Capture the cell that displays the provided text and extract its (x, y) central coordinate. 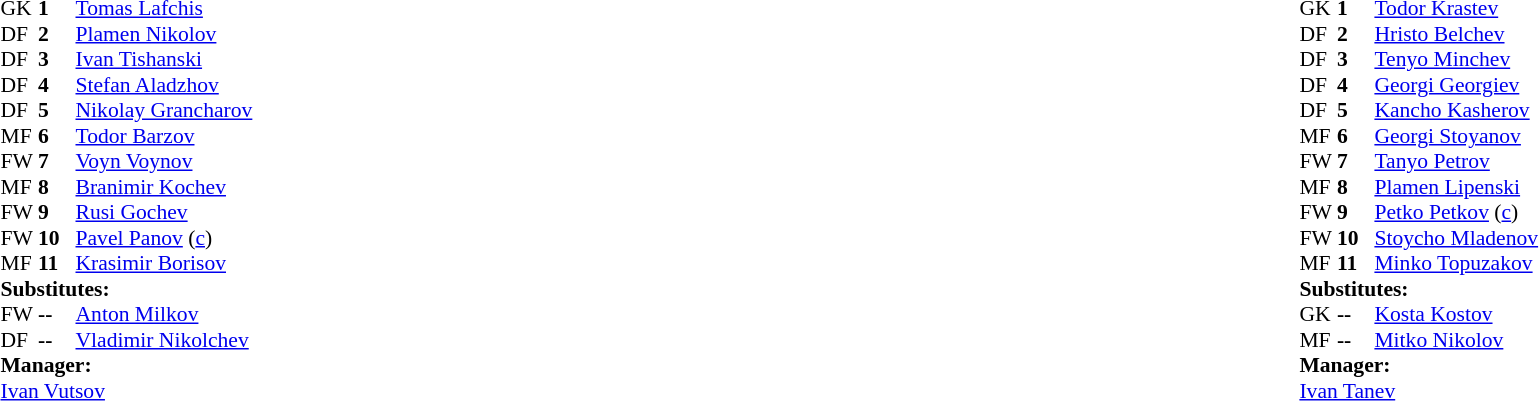
Georgi Stoyanov (1456, 136)
Rusi Gochev (164, 213)
Plamen Lipenski (1456, 187)
Kosta Kostov (1456, 315)
Todor Barzov (164, 136)
Tanyo Petrov (1456, 161)
Mitko Nikolov (1456, 340)
Petko Petkov (c) (1456, 213)
Stoycho Mladenov (1456, 238)
Anton Milkov (164, 315)
GK (1318, 315)
Minko Topuzakov (1456, 263)
Tenyo Minchev (1456, 59)
Branimir Kochev (164, 187)
Krasimir Borisov (164, 263)
Pavel Panov (c) (164, 238)
Plamen Nikolov (164, 34)
Vladimir Nikolchev (164, 340)
Kancho Kasherov (1456, 111)
Ivan Tishanski (164, 59)
Stefan Aladzhov (164, 85)
Georgi Georgiev (1456, 85)
Hristo Belchev (1456, 34)
Nikolay Grancharov (164, 111)
Voyn Voynov (164, 161)
